Find where the given text appears and provide that cell's center as (x, y) coordinate. 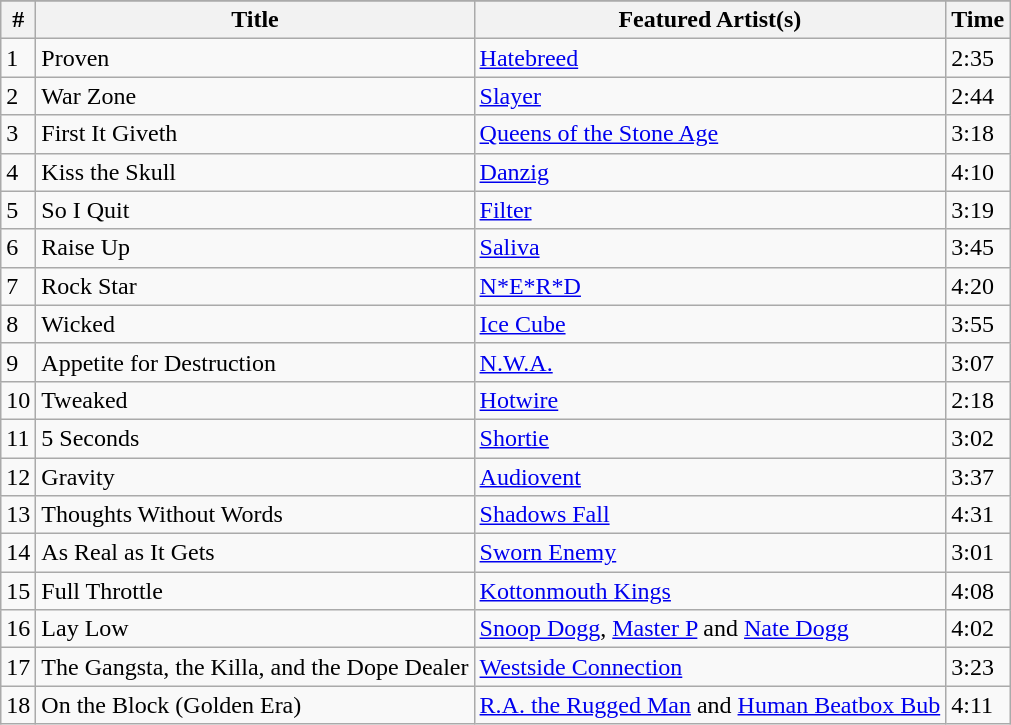
Westside Connection (710, 667)
4:10 (978, 172)
Rock Star (255, 286)
4 (18, 172)
9 (18, 362)
As Real as It Gets (255, 553)
4:11 (978, 705)
17 (18, 667)
Title (255, 20)
5 (18, 210)
Saliva (710, 248)
The Gangsta, the Killa, and the Dope Dealer (255, 667)
On the Block (Golden Era) (255, 705)
7 (18, 286)
Filter (710, 210)
4:08 (978, 591)
3:18 (978, 134)
3:07 (978, 362)
1 (18, 58)
12 (18, 477)
Hatebreed (710, 58)
Featured Artist(s) (710, 20)
Tweaked (255, 400)
Slayer (710, 96)
Audiovent (710, 477)
Kiss the Skull (255, 172)
N.W.A. (710, 362)
Shadows Fall (710, 515)
3:01 (978, 553)
Wicked (255, 324)
13 (18, 515)
2:18 (978, 400)
R.A. the Rugged Man and Human Beatbox Bub (710, 705)
3:02 (978, 438)
14 (18, 553)
3:45 (978, 248)
Appetite for Destruction (255, 362)
Lay Low (255, 629)
10 (18, 400)
Snoop Dogg, Master P and Nate Dogg (710, 629)
4:02 (978, 629)
3:37 (978, 477)
Queens of the Stone Age (710, 134)
4:31 (978, 515)
5 Seconds (255, 438)
16 (18, 629)
8 (18, 324)
Proven (255, 58)
Sworn Enemy (710, 553)
War Zone (255, 96)
N*E*R*D (710, 286)
So I Quit (255, 210)
3:19 (978, 210)
15 (18, 591)
2 (18, 96)
18 (18, 705)
# (18, 20)
First It Giveth (255, 134)
Raise Up (255, 248)
3:23 (978, 667)
11 (18, 438)
Thoughts Without Words (255, 515)
Gravity (255, 477)
4:20 (978, 286)
Hotwire (710, 400)
2:44 (978, 96)
6 (18, 248)
Kottonmouth Kings (710, 591)
2:35 (978, 58)
Ice Cube (710, 324)
Danzig (710, 172)
3:55 (978, 324)
Shortie (710, 438)
Full Throttle (255, 591)
3 (18, 134)
Time (978, 20)
